Identify which cell holds the provided text, then report its [X, Y] central coordinate. 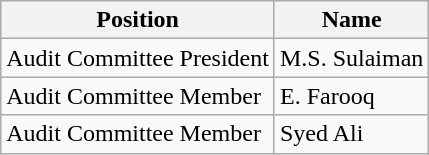
E. Farooq [351, 96]
Name [351, 20]
M.S. Sulaiman [351, 58]
Syed Ali [351, 134]
Audit Committee President [138, 58]
Position [138, 20]
